Extract the [x, y] coordinate from the center of the cell holding the provided text.  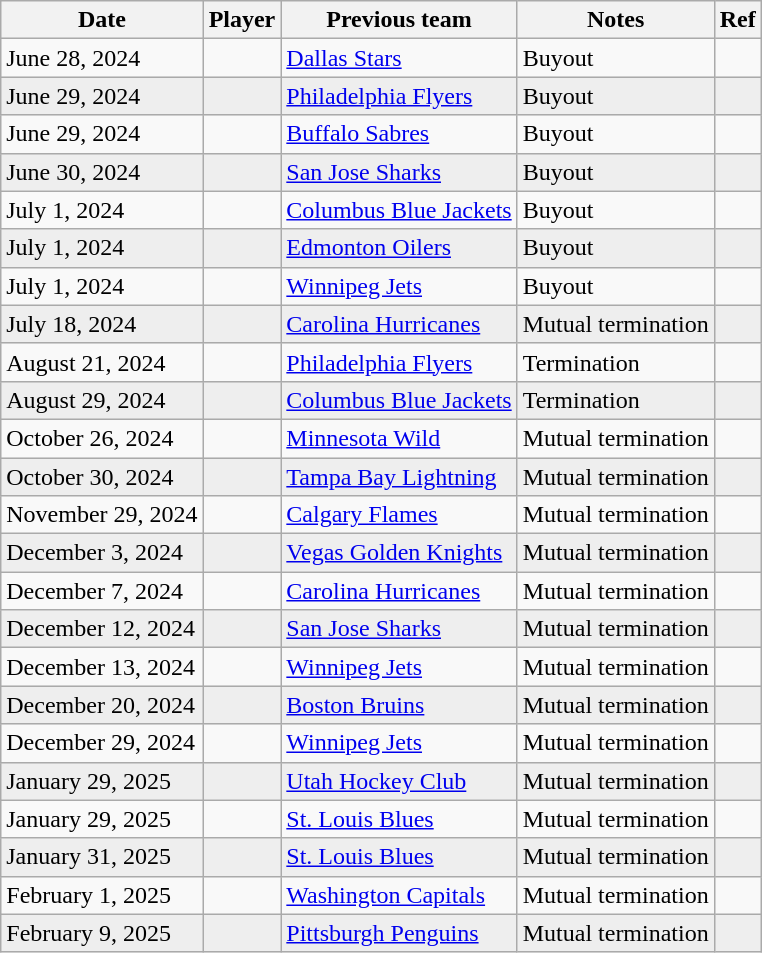
December 13, 2024 [102, 667]
Utah Hockey Club [399, 781]
Vegas Golden Knights [399, 553]
Minnesota Wild [399, 438]
Previous team [399, 20]
August 21, 2024 [102, 362]
Edmonton Oilers [399, 248]
December 29, 2024 [102, 743]
Date [102, 20]
January 31, 2025 [102, 857]
Boston Bruins [399, 705]
December 7, 2024 [102, 591]
December 3, 2024 [102, 553]
Pittsburgh Penguins [399, 933]
Washington Capitals [399, 895]
October 26, 2024 [102, 438]
August 29, 2024 [102, 400]
Buffalo Sabres [399, 134]
Player [242, 20]
February 9, 2025 [102, 933]
October 30, 2024 [102, 477]
Calgary Flames [399, 515]
December 12, 2024 [102, 629]
February 1, 2025 [102, 895]
Notes [616, 20]
Dallas Stars [399, 58]
Ref [738, 20]
June 30, 2024 [102, 172]
June 28, 2024 [102, 58]
December 20, 2024 [102, 705]
November 29, 2024 [102, 515]
July 18, 2024 [102, 324]
Tampa Bay Lightning [399, 477]
